Return (X, Y) of the center of cell containing provided text 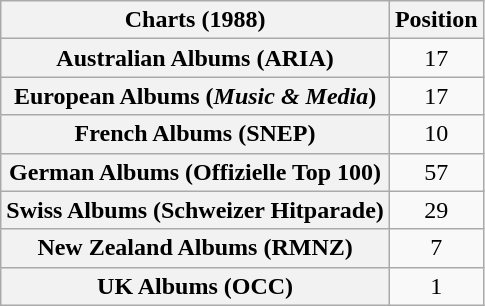
7 (436, 248)
57 (436, 172)
Charts (1988) (196, 20)
UK Albums (OCC) (196, 286)
29 (436, 210)
French Albums (SNEP) (196, 134)
Position (436, 20)
New Zealand Albums (RMNZ) (196, 248)
10 (436, 134)
German Albums (Offizielle Top 100) (196, 172)
Swiss Albums (Schweizer Hitparade) (196, 210)
1 (436, 286)
European Albums (Music & Media) (196, 96)
Australian Albums (ARIA) (196, 58)
